Return (X, Y) of the center of cell containing provided text 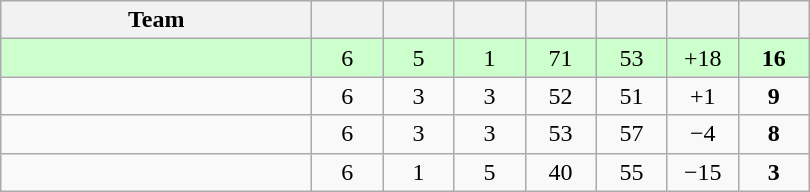
57 (632, 134)
−4 (702, 134)
−15 (702, 172)
40 (560, 172)
55 (632, 172)
16 (774, 58)
+1 (702, 96)
51 (632, 96)
+18 (702, 58)
9 (774, 96)
71 (560, 58)
Team (156, 20)
8 (774, 134)
52 (560, 96)
